Identify which cell holds the provided text, then report its [x, y] central coordinate. 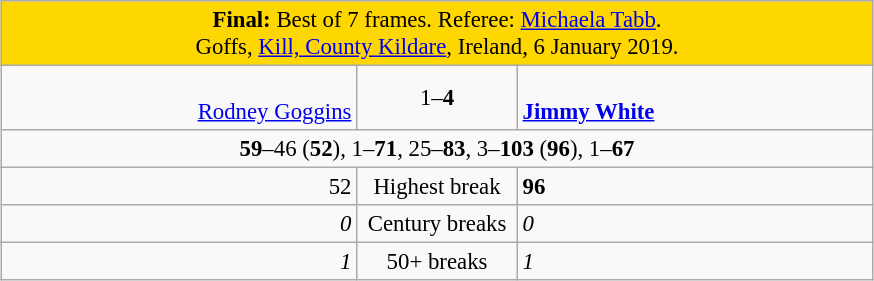
Final: Best of 7 frames. Referee: Michaela Tabb. Goffs, Kill, County Kildare, Ireland, 6 January 2019. [437, 34]
Highest break [438, 187]
Jimmy White [695, 98]
Century breaks [438, 224]
Rodney Goggins [179, 98]
59–46 (52), 1–71, 25–83, 3–103 (96), 1–67 [437, 149]
52 [179, 187]
50+ breaks [438, 262]
1–4 [438, 98]
96 [695, 187]
